Capture the cell that displays the provided text and extract its [x, y] central coordinate. 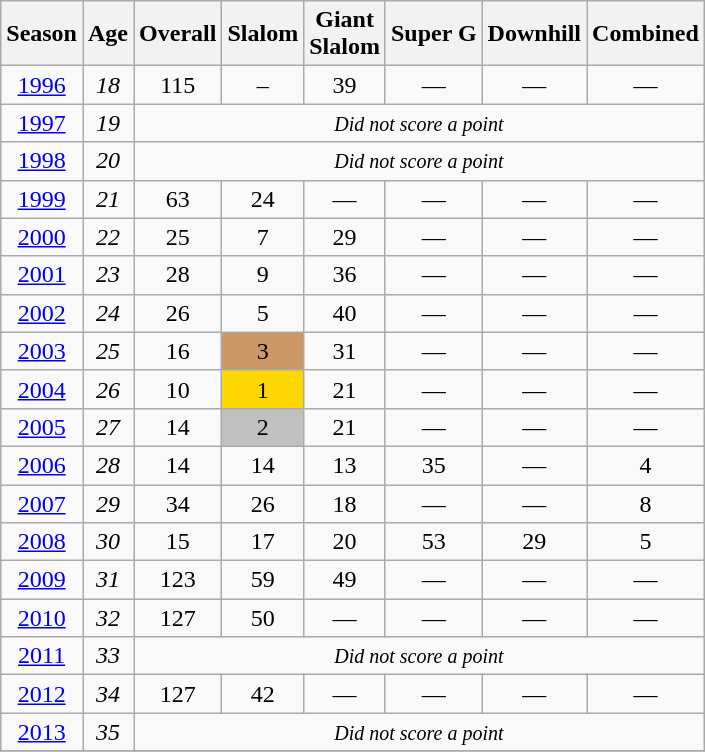
115 [178, 85]
40 [345, 313]
– [263, 85]
59 [263, 580]
2002 [42, 313]
16 [178, 351]
4 [646, 465]
22 [108, 237]
Downhill [534, 34]
19 [108, 123]
Super G [434, 34]
2003 [42, 351]
13 [345, 465]
2005 [42, 427]
23 [108, 275]
17 [263, 542]
49 [345, 580]
2001 [42, 275]
Combined [646, 34]
8 [646, 503]
2011 [42, 656]
2008 [42, 542]
Season [42, 34]
9 [263, 275]
1997 [42, 123]
GiantSlalom [345, 34]
2010 [42, 618]
36 [345, 275]
30 [108, 542]
123 [178, 580]
Overall [178, 34]
Age [108, 34]
3 [263, 351]
2009 [42, 580]
2007 [42, 503]
33 [108, 656]
Slalom [263, 34]
1 [263, 389]
53 [434, 542]
63 [178, 199]
10 [178, 389]
1999 [42, 199]
7 [263, 237]
2013 [42, 732]
27 [108, 427]
1998 [42, 161]
39 [345, 85]
15 [178, 542]
2006 [42, 465]
2012 [42, 694]
42 [263, 694]
2 [263, 427]
2004 [42, 389]
1996 [42, 85]
32 [108, 618]
2000 [42, 237]
50 [263, 618]
